Find where the given text appears and provide that cell's center as (x, y) coordinate. 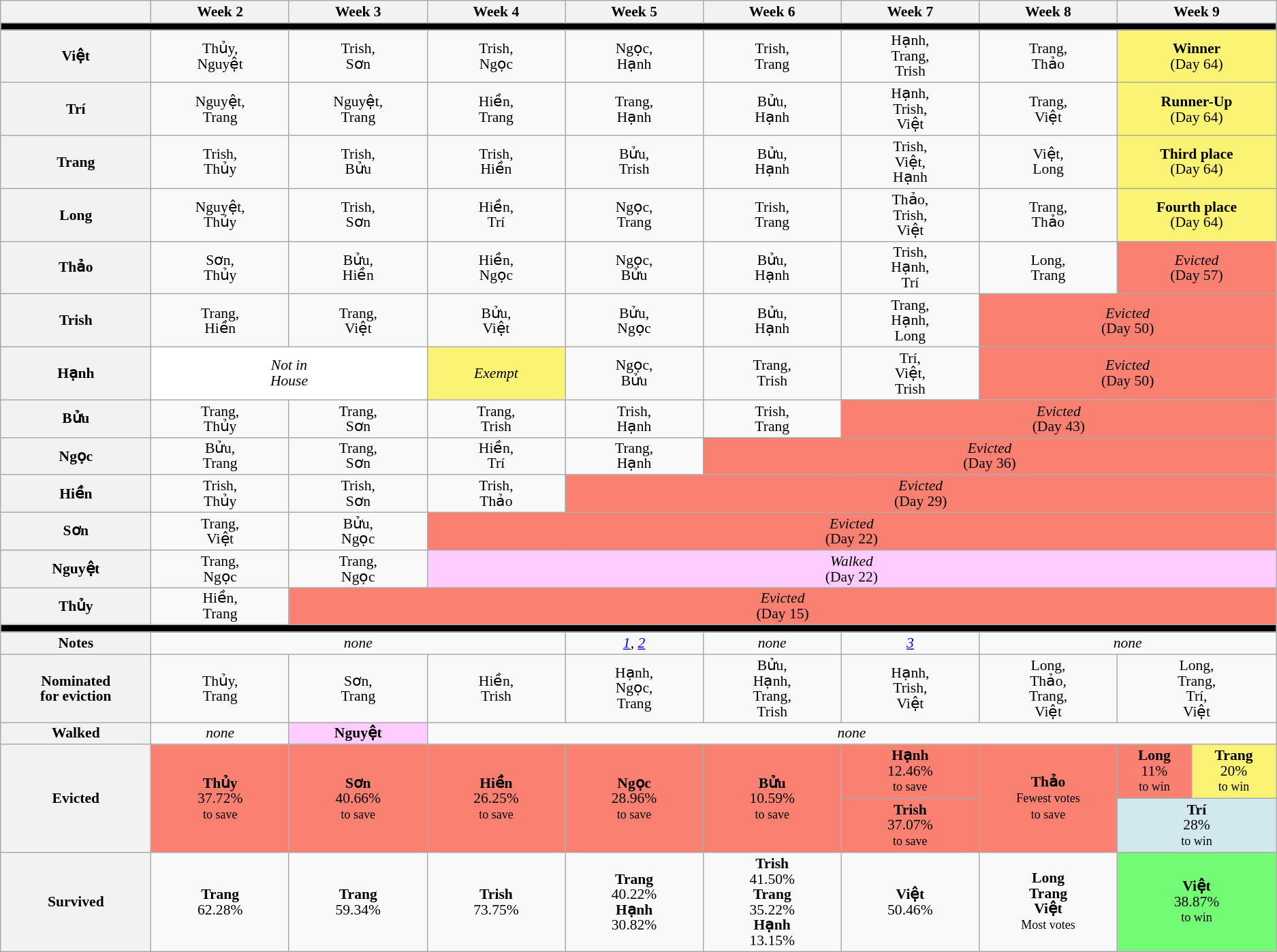
Notes (76, 643)
Hạnh12.46%to save (910, 772)
Trang40.22%Hạnh30.82% (635, 902)
Việt38.87%to win (1196, 902)
Long11%to win (1154, 772)
Trish,Bửu (358, 162)
Hiền26.25%to save (496, 799)
Nominatedfor eviction (76, 688)
Hiền,Ngọc (496, 268)
Việt50.46% (910, 902)
Hạnh (76, 374)
Ngọc (76, 456)
Fourth place(Day 64) (1196, 215)
Trish,Thảo (496, 494)
Long,Trang (1049, 268)
Ngọc28.96%to save (635, 799)
Bửu,Trang (221, 456)
Trí28%to win (1196, 825)
Winner(Day 64) (1196, 57)
Sơn (76, 531)
Third place(Day 64) (1196, 162)
Survived (76, 902)
Long,Trang,Trí,Việt (1196, 688)
Evicted(Day 29) (921, 494)
Week 4 (496, 12)
3 (910, 643)
Nguyệt,Thủy (221, 215)
Evicted(Day 57) (1196, 268)
Walked(Day 22) (851, 569)
Trang,Thủy (221, 418)
Trang59.34% (358, 902)
Bửu,Hiền (358, 268)
Bửu,Trish (635, 162)
ThảoFewest votesto save (1049, 799)
Trí (76, 110)
Walked (76, 734)
Not inHouse (289, 374)
Week 5 (635, 12)
Evicted(Day 15) (782, 606)
Trang62.28% (221, 902)
Evicted(Day 43) (1058, 418)
Bửu (76, 418)
Hạnh,Trang,Trish (910, 57)
Sơn,Thủy (221, 268)
Việt,Long (1049, 162)
Hạnh,Ngọc,Trang (635, 688)
Sơn,Trang (358, 688)
Ngọc,Hạnh (635, 57)
LongTrangViệtMost votes (1049, 902)
Bửu,Việt (496, 321)
Thảo (76, 268)
Sơn40.66%to save (358, 799)
Week 7 (910, 12)
Trish73.75% (496, 902)
Trish41.50%Trang35.22% Hạnh13.15% (772, 902)
Thủy (76, 606)
Trí,Việt,Trish (910, 374)
Trish,Việt,Hạnh (910, 162)
Việt (76, 57)
Trish,Hạnh (635, 418)
Trang,Hiền (221, 321)
1, 2 (635, 643)
Week 8 (1049, 12)
Week 2 (221, 12)
Week 3 (358, 12)
Trang20%to win (1233, 772)
Thảo,Trish,Việt (910, 215)
Hiền (76, 494)
Week 6 (772, 12)
Trish37.07%to save (910, 825)
Trish (76, 321)
Trang (76, 162)
Bửu10.59%to save (772, 799)
Thủy,Nguyệt (221, 57)
Trang,Hạnh,Long (910, 321)
Thủy,Trang (221, 688)
Runner-Up(Day 64) (1196, 110)
Long,Thảo,Trang,Việt (1049, 688)
Week 9 (1196, 12)
Evicted(Day 36) (989, 456)
Hiền,Trish (496, 688)
Evicted(Day 22) (851, 531)
Trish,Ngọc (496, 57)
Bửu,Hạnh,Trang,Trish (772, 688)
Long (76, 215)
Trish,Hiền (496, 162)
Thủy37.72%to save (221, 799)
Evicted (76, 799)
Ngọc,Trang (635, 215)
Exempt (496, 374)
Trish,Hạnh,Trí (910, 268)
